Return [X, Y] of the center of cell containing provided text 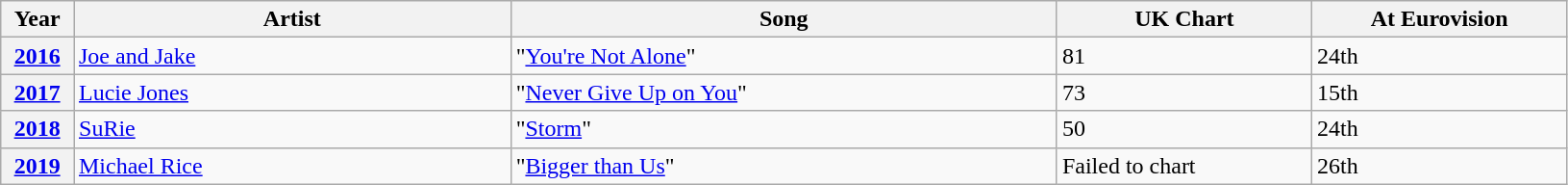
26th [1440, 166]
81 [1184, 56]
15th [1440, 92]
"Never Give Up on You" [784, 92]
UK Chart [1184, 19]
Lucie Jones [292, 92]
Failed to chart [1184, 166]
Artist [292, 19]
2018 [37, 129]
"Bigger than Us" [784, 166]
Joe and Jake [292, 56]
SuRie [292, 129]
2017 [37, 92]
Year [37, 19]
50 [1184, 129]
73 [1184, 92]
"You're Not Alone" [784, 56]
2019 [37, 166]
"Storm" [784, 129]
Michael Rice [292, 166]
2016 [37, 56]
At Eurovision [1440, 19]
Song [784, 19]
